Detect which cell encompasses the target text, then output its [X, Y] center coordinate. 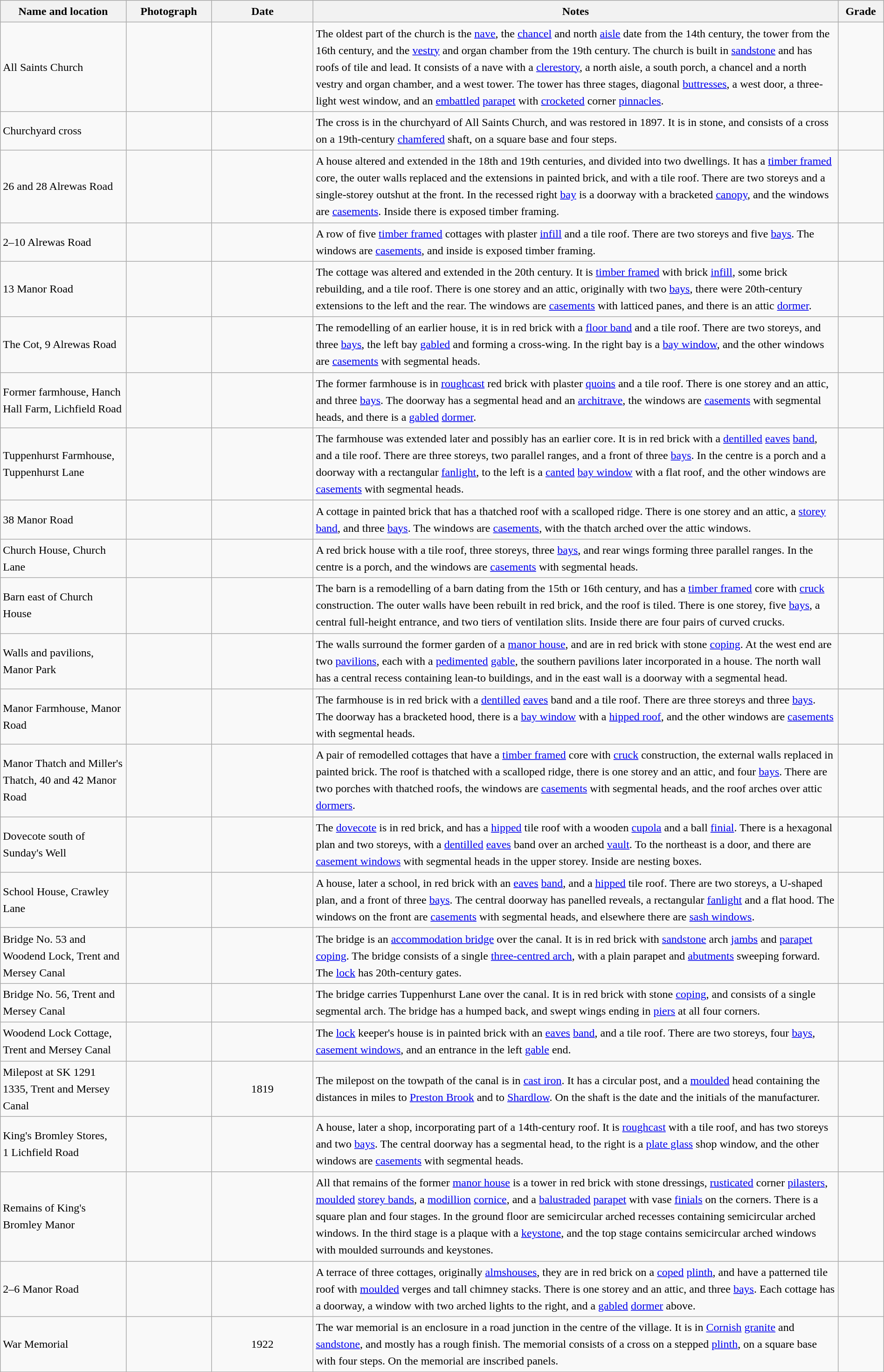
Remains of King's Bromley Manor [63, 1217]
Bridge No. 53 and Woodend Lock, Trent and Mersey Canal [63, 955]
38 Manor Road [63, 520]
Walls and pavilions, Manor Park [63, 662]
Barn east of Church House [63, 606]
Grade [861, 11]
War Memorial [63, 1344]
Photograph [169, 11]
All Saints Church [63, 67]
2–10 Alrewas Road [63, 242]
Manor Farmhouse, Manor Road [63, 717]
Church House, Church Lane [63, 558]
Bridge No. 56, Trent and Mersey Canal [63, 1003]
King's Bromley Stores,1 Lichfield Road [63, 1144]
Tuppenhurst Farmhouse, Tuppenhurst Lane [63, 464]
Manor Thatch and Miller's Thatch, 40 and 42 Manor Road [63, 781]
Date [262, 11]
2–6 Manor Road [63, 1288]
1922 [262, 1344]
Dovecote south of Sunday's Well [63, 844]
Name and location [63, 11]
13 Manor Road [63, 289]
Churchyard cross [63, 131]
1819 [262, 1089]
Woodend Lock Cottage, Trent and Mersey Canal [63, 1041]
The Cot, 9 Alrewas Road [63, 344]
26 and 28 Alrewas Road [63, 187]
Notes [575, 11]
School House, Crawley Lane [63, 900]
Milepost at SK 1291 1335, Trent and Mersey Canal [63, 1089]
Former farmhouse, Hanch Hall Farm, Lichfield Road [63, 400]
